Provide the (X, Y) coordinate of the cell's center where the given text is located.  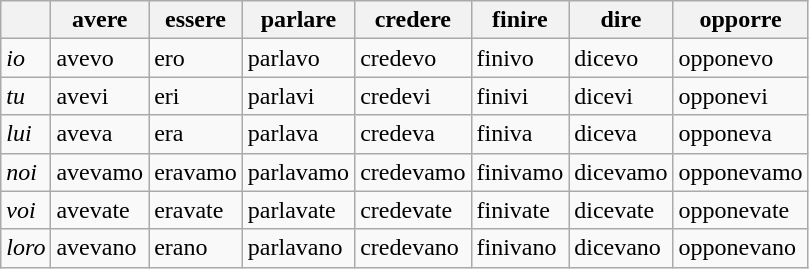
voi (26, 210)
dicevo (621, 58)
credevate (413, 210)
avevate (100, 210)
dicevano (621, 248)
avevi (100, 96)
parlavamo (298, 172)
io (26, 58)
finivamo (520, 172)
opponevate (740, 210)
credevano (413, 248)
finiva (520, 134)
aveva (100, 134)
parlava (298, 134)
finivo (520, 58)
parlavano (298, 248)
credevamo (413, 172)
ero (196, 58)
credere (413, 20)
dicevate (621, 210)
dicevi (621, 96)
eravamo (196, 172)
dire (621, 20)
opponevo (740, 58)
finivate (520, 210)
opporre (740, 20)
finivano (520, 248)
eravate (196, 210)
tu (26, 96)
dicevamo (621, 172)
avevo (100, 58)
opponeva (740, 134)
parlavate (298, 210)
era (196, 134)
opponevano (740, 248)
credevi (413, 96)
opponevamo (740, 172)
loro (26, 248)
opponevi (740, 96)
finivi (520, 96)
finire (520, 20)
parlavo (298, 58)
essere (196, 20)
diceva (621, 134)
credeva (413, 134)
avevano (100, 248)
parlare (298, 20)
erano (196, 248)
avere (100, 20)
credevo (413, 58)
noi (26, 172)
parlavi (298, 96)
lui (26, 134)
eri (196, 96)
avevamo (100, 172)
